Search for the cell housing the specified text and yield its [x, y] center coordinate. 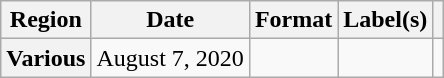
August 7, 2020 [170, 58]
Region [46, 20]
Format [293, 20]
Date [170, 20]
Label(s) [386, 20]
Various [46, 58]
